Capture the cell that displays the provided text and extract its (X, Y) central coordinate. 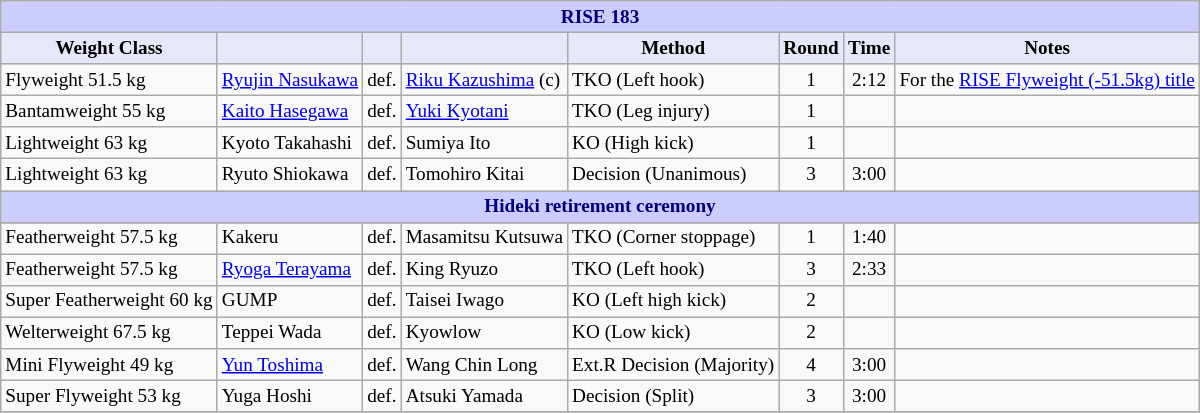
TKO (Corner stoppage) (674, 238)
GUMP (290, 301)
Decision (Unanimous) (674, 175)
Yun Toshima (290, 365)
Ext.R Decision (Majority) (674, 365)
Kakeru (290, 238)
Ryujin Nasukawa (290, 80)
Ryoga Terayama (290, 270)
Atsuki Yamada (484, 396)
KO (Left high kick) (674, 301)
Ryuto Shiokawa (290, 175)
Kaito Hasegawa (290, 111)
4 (812, 365)
Yuga Hoshi (290, 396)
Welterweight 67.5 kg (110, 333)
Riku Kazushima (c) (484, 80)
Decision (Split) (674, 396)
Notes (1048, 48)
2:33 (868, 270)
For the RISE Flyweight (-51.5kg) title (1048, 80)
Masamitsu Kutsuwa (484, 238)
Yuki Kyotani (484, 111)
RISE 183 (600, 17)
King Ryuzo (484, 270)
2:12 (868, 80)
Flyweight 51.5 kg (110, 80)
Hideki retirement ceremony (600, 206)
Teppei Wada (290, 333)
Round (812, 48)
Time (868, 48)
1:40 (868, 238)
Super Featherweight 60 kg (110, 301)
Tomohiro Kitai (484, 175)
Method (674, 48)
TKO (Leg injury) (674, 111)
Mini Flyweight 49 kg (110, 365)
Wang Chin Long (484, 365)
KO (Low kick) (674, 333)
Taisei Iwago (484, 301)
KO (High kick) (674, 143)
Bantamweight 55 kg (110, 111)
Kyoto Takahashi (290, 143)
Kyowlow (484, 333)
Weight Class (110, 48)
Sumiya Ito (484, 143)
Super Flyweight 53 kg (110, 396)
